Identify which cell holds the provided text, then report its (x, y) central coordinate. 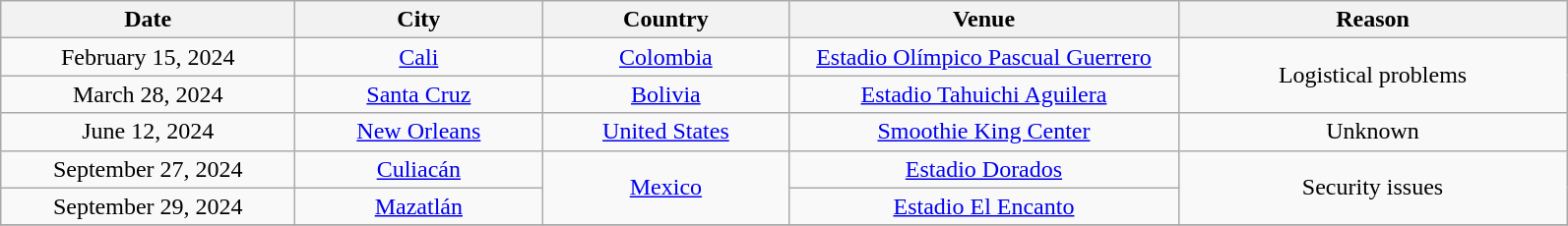
Security issues (1372, 188)
Mexico (665, 188)
Estadio Dorados (984, 169)
Santa Cruz (419, 94)
Smoothie King Center (984, 132)
September 29, 2024 (148, 206)
Estadio Tahuichi Aguilera (984, 94)
Date (148, 20)
Estadio El Encanto (984, 206)
Cali (419, 57)
June 12, 2024 (148, 132)
United States (665, 132)
Culiacán (419, 169)
Unknown (1372, 132)
February 15, 2024 (148, 57)
Country (665, 20)
Estadio Olímpico Pascual Guerrero (984, 57)
City (419, 20)
Colombia (665, 57)
New Orleans (419, 132)
Mazatlán (419, 206)
September 27, 2024 (148, 169)
Reason (1372, 20)
Venue (984, 20)
Bolivia (665, 94)
Logistical problems (1372, 76)
March 28, 2024 (148, 94)
